Identify which cell holds the provided text, then report its (x, y) central coordinate. 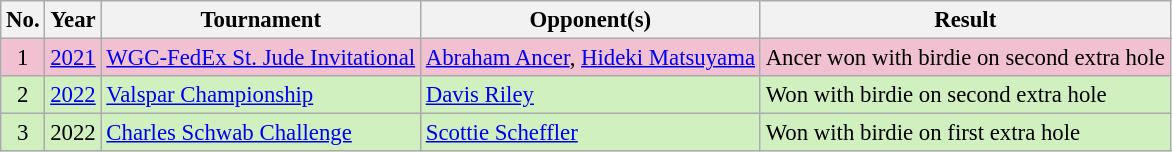
2021 (73, 58)
Tournament (260, 20)
3 (23, 133)
Scottie Scheffler (590, 133)
Won with birdie on second extra hole (965, 95)
Opponent(s) (590, 20)
Davis Riley (590, 95)
Charles Schwab Challenge (260, 133)
Ancer won with birdie on second extra hole (965, 58)
Won with birdie on first extra hole (965, 133)
Valspar Championship (260, 95)
2 (23, 95)
Year (73, 20)
1 (23, 58)
No. (23, 20)
Result (965, 20)
Abraham Ancer, Hideki Matsuyama (590, 58)
WGC-FedEx St. Jude Invitational (260, 58)
